Output the [X, Y] coordinate of the center of the cell containing the given text.  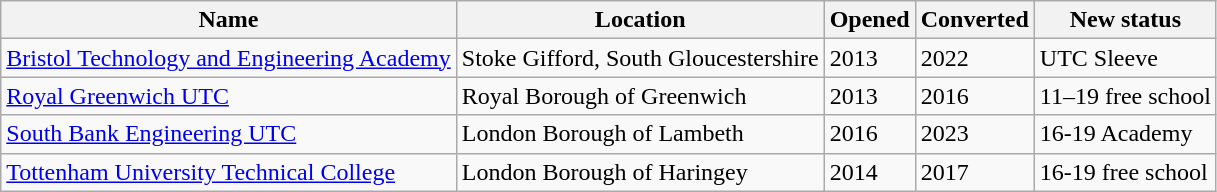
London Borough of Lambeth [640, 134]
Name [229, 20]
UTC Sleeve [1125, 58]
16-19 free school [1125, 172]
New status [1125, 20]
Location [640, 20]
Tottenham University Technical College [229, 172]
Stoke Gifford, South Gloucestershire [640, 58]
2014 [870, 172]
South Bank Engineering UTC [229, 134]
Royal Borough of Greenwich [640, 96]
Converted [974, 20]
Opened [870, 20]
Royal Greenwich UTC [229, 96]
16-19 Academy [1125, 134]
2023 [974, 134]
2017 [974, 172]
2022 [974, 58]
London Borough of Haringey [640, 172]
11–19 free school [1125, 96]
Bristol Technology and Engineering Academy [229, 58]
